Search for the cell housing the specified text and yield its [x, y] center coordinate. 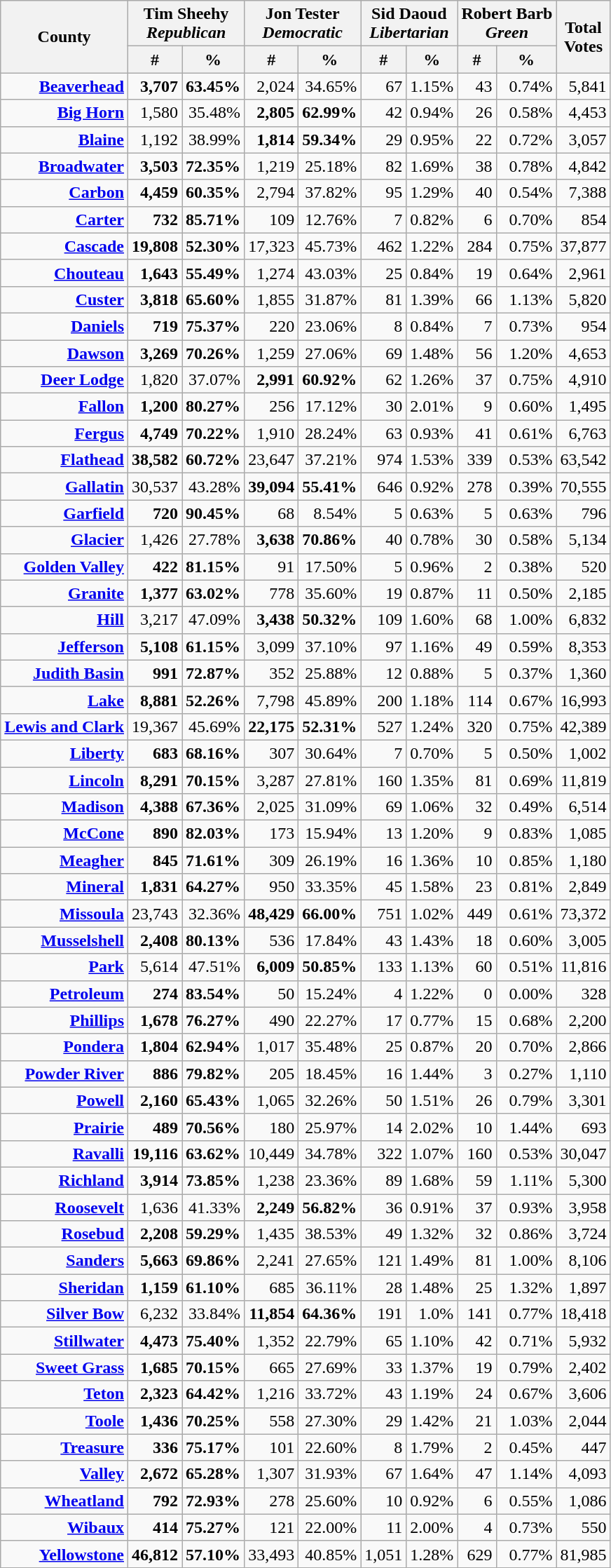
52.31% [329, 726]
720 [156, 513]
72.87% [213, 673]
70.26% [213, 353]
12 [384, 673]
1,804 [156, 1047]
845 [156, 860]
462 [384, 246]
70,555 [583, 487]
Sweet Grass [64, 1367]
1,065 [272, 1100]
25.60% [329, 1501]
4,388 [156, 807]
Phillips [64, 1020]
1.51% [432, 1100]
17.12% [329, 407]
449 [476, 914]
1.24% [432, 726]
1,200 [156, 407]
Deer Lodge [64, 380]
45.89% [329, 700]
2,200 [583, 1020]
536 [272, 940]
10,449 [272, 1154]
Teton [64, 1394]
22.79% [329, 1341]
1.07% [432, 1154]
97 [384, 647]
5,663 [156, 1261]
205 [272, 1074]
Madison [64, 807]
38.99% [213, 140]
82.03% [213, 834]
0.39% [526, 487]
1.0% [432, 1314]
2,849 [583, 887]
Hill [64, 620]
Roosevelt [64, 1207]
1.06% [432, 807]
1.43% [432, 940]
4,910 [583, 380]
1,219 [272, 166]
2,805 [272, 113]
45.73% [329, 246]
200 [384, 700]
72.35% [213, 166]
322 [384, 1154]
17 [384, 1020]
1.35% [432, 780]
950 [272, 887]
23,743 [156, 914]
Carbon [64, 193]
284 [476, 246]
33.72% [329, 1394]
422 [156, 567]
Custer [64, 299]
133 [384, 967]
23 [476, 887]
30,537 [156, 487]
Flathead [64, 460]
60.92% [329, 380]
1.19% [432, 1394]
39,094 [272, 487]
1,002 [583, 753]
47.51% [213, 967]
90.45% [213, 513]
2,323 [156, 1394]
23.06% [329, 326]
683 [156, 753]
Blaine [64, 140]
890 [156, 834]
36 [384, 1207]
67.36% [213, 807]
64.27% [213, 887]
Yellowstone [64, 1554]
63,542 [583, 460]
1.03% [526, 1421]
37.82% [329, 193]
Glacier [64, 540]
27.69% [329, 1367]
61.15% [213, 647]
1,636 [156, 1207]
Lake [64, 700]
1,051 [384, 1554]
46,812 [156, 1554]
Daniels [64, 326]
1,017 [272, 1047]
71.61% [213, 860]
63.02% [213, 593]
64.42% [213, 1394]
70.86% [329, 540]
489 [156, 1127]
15 [476, 1020]
Wheatland [64, 1501]
19,116 [156, 1154]
2,794 [272, 193]
55.41% [329, 487]
Musselshell [64, 940]
95 [384, 193]
27.81% [329, 780]
339 [476, 460]
75.17% [213, 1447]
36.11% [329, 1287]
1,910 [272, 433]
520 [583, 567]
59.34% [329, 140]
1,238 [272, 1180]
1.10% [432, 1341]
65.60% [213, 299]
68.16% [213, 753]
5,614 [156, 967]
55.49% [213, 273]
2,249 [272, 1207]
Broadwater [64, 166]
Mineral [64, 887]
70.25% [213, 1421]
50.85% [329, 967]
0.45% [526, 1447]
Fergus [64, 433]
558 [272, 1421]
80.27% [213, 407]
0.83% [526, 834]
19,367 [156, 726]
527 [384, 726]
3,099 [272, 647]
Lewis and Clark [64, 726]
63.62% [213, 1154]
15.24% [329, 994]
1,086 [583, 1501]
3,606 [583, 1394]
50.32% [329, 620]
27.78% [213, 540]
3,707 [156, 86]
5,300 [583, 1180]
685 [272, 1287]
17,323 [272, 246]
2,025 [272, 807]
101 [272, 1447]
Wibaux [64, 1527]
McCone [64, 834]
65.28% [213, 1474]
2,241 [272, 1261]
Robert BarbGreen [507, 24]
1.37% [432, 1367]
31.09% [329, 807]
3,217 [156, 620]
Liberty [64, 753]
32.26% [329, 1100]
2,866 [583, 1047]
Treasure [64, 1447]
70.56% [213, 1127]
11,854 [272, 1314]
1,426 [156, 540]
1,085 [583, 834]
2.02% [432, 1127]
3,287 [272, 780]
18,418 [583, 1314]
854 [583, 219]
52.30% [213, 246]
59.29% [213, 1234]
0 [476, 994]
47.09% [213, 620]
1.15% [432, 86]
732 [156, 219]
7,798 [272, 700]
719 [156, 326]
1,643 [156, 273]
75.27% [213, 1527]
Judith Basin [64, 673]
751 [384, 914]
Richland [64, 1180]
73,372 [583, 914]
Toole [64, 1421]
1.64% [432, 1474]
80.13% [213, 940]
69.86% [213, 1261]
693 [583, 1127]
35.60% [329, 593]
3,438 [272, 620]
328 [583, 994]
1,897 [583, 1287]
60.35% [213, 193]
1,685 [156, 1367]
1,216 [272, 1394]
141 [476, 1314]
0.95% [432, 140]
52.26% [213, 700]
0.69% [526, 780]
17.84% [329, 940]
Pondera [64, 1047]
4,453 [583, 113]
4,653 [583, 353]
27.65% [329, 1261]
4,093 [583, 1474]
1,678 [156, 1020]
33.35% [329, 887]
60 [476, 967]
TotalVotes [583, 36]
1,159 [156, 1287]
1.26% [432, 380]
22.27% [329, 1020]
15.94% [329, 834]
43.28% [213, 487]
0.85% [526, 860]
2,185 [583, 593]
19,808 [156, 246]
Dawson [64, 353]
33.84% [213, 1314]
1.60% [432, 620]
1,495 [583, 407]
Chouteau [64, 273]
1,110 [583, 1074]
886 [156, 1074]
5,932 [583, 1341]
1,814 [272, 140]
42,389 [583, 726]
28 [384, 1287]
Silver Bow [64, 1314]
0.96% [432, 567]
75.37% [213, 326]
37.21% [329, 460]
25.88% [329, 673]
Missoula [64, 914]
89 [384, 1180]
352 [272, 673]
Sid DaoudLibertarian [409, 24]
57.10% [213, 1554]
76.27% [213, 1020]
Carter [64, 219]
2,408 [156, 940]
1,831 [156, 887]
12.76% [329, 219]
1,307 [272, 1474]
4,473 [156, 1341]
0.91% [432, 1207]
0.86% [526, 1234]
14 [384, 1127]
62.94% [213, 1047]
796 [583, 513]
21 [476, 1421]
3 [476, 1074]
1.28% [432, 1554]
7,388 [583, 193]
5,108 [156, 647]
33,493 [272, 1554]
3,958 [583, 1207]
8,353 [583, 647]
1,192 [156, 140]
Valley [64, 1474]
3,914 [156, 1180]
22.60% [329, 1447]
2,208 [156, 1234]
72.93% [213, 1501]
180 [272, 1127]
1,360 [583, 673]
81,985 [583, 1554]
1.58% [432, 887]
Beaverhead [64, 86]
1.11% [526, 1180]
45.69% [213, 726]
13 [384, 834]
5,841 [583, 86]
2.01% [432, 407]
85.71% [213, 219]
3,005 [583, 940]
47 [476, 1474]
83.54% [213, 994]
320 [476, 726]
0.74% [526, 86]
30,047 [583, 1154]
220 [272, 326]
4,749 [156, 433]
4,842 [583, 166]
27.30% [329, 1421]
1.18% [432, 700]
3,269 [156, 353]
37,877 [583, 246]
792 [156, 1501]
1,820 [156, 380]
6,009 [272, 967]
0.81% [526, 887]
274 [156, 994]
Cascade [64, 246]
2,044 [583, 1421]
11,816 [583, 967]
6,763 [583, 433]
31.87% [329, 299]
Stillwater [64, 1341]
38 [476, 166]
41.33% [213, 1207]
24 [476, 1394]
17.50% [329, 567]
1.68% [432, 1180]
0.55% [526, 1501]
0.51% [526, 967]
114 [476, 700]
45 [384, 887]
26.19% [329, 860]
2,402 [583, 1367]
20 [476, 1047]
70.22% [213, 433]
Fallon [64, 407]
2,160 [156, 1100]
0.82% [432, 219]
Meagher [64, 860]
28.24% [329, 433]
974 [384, 460]
3,638 [272, 540]
34.65% [329, 86]
79.82% [213, 1074]
62.99% [329, 113]
1,274 [272, 273]
1.14% [526, 1474]
3,301 [583, 1100]
County [64, 36]
4,459 [156, 193]
Sanders [64, 1261]
61.10% [213, 1287]
18 [476, 940]
991 [156, 673]
22.00% [329, 1527]
66 [476, 299]
1.79% [432, 1447]
Garfield [64, 513]
1.69% [432, 166]
1,352 [272, 1341]
3,057 [583, 140]
Park [64, 967]
8.54% [329, 513]
38,582 [156, 460]
22 [476, 140]
22,175 [272, 726]
447 [583, 1447]
173 [272, 834]
191 [384, 1314]
0.27% [526, 1074]
336 [156, 1447]
2,024 [272, 86]
646 [384, 487]
0.68% [526, 1020]
629 [476, 1554]
1.49% [432, 1261]
1.02% [432, 914]
59 [476, 1180]
256 [272, 407]
Lincoln [64, 780]
1,377 [156, 593]
309 [272, 860]
0.54% [526, 193]
5,820 [583, 299]
Tim SheehyRepublican [186, 24]
82 [384, 166]
0.72% [526, 140]
3,503 [156, 166]
307 [272, 753]
414 [156, 1527]
38.53% [329, 1234]
1.42% [432, 1421]
0.38% [526, 567]
1,436 [156, 1421]
1.16% [432, 647]
0.37% [526, 673]
Powder River [64, 1074]
8,106 [583, 1261]
2,961 [583, 273]
1,580 [156, 113]
43.03% [329, 273]
37.07% [213, 380]
0.49% [526, 807]
62 [384, 380]
5,134 [583, 540]
2.00% [432, 1527]
0.71% [526, 1341]
64.36% [329, 1314]
48,429 [272, 914]
25.18% [329, 166]
91 [272, 567]
73.85% [213, 1180]
1.39% [432, 299]
954 [583, 326]
0.64% [526, 273]
33 [384, 1367]
63.45% [213, 86]
65 [384, 1341]
56 [476, 353]
Prairie [64, 1127]
6,232 [156, 1314]
56.82% [329, 1207]
665 [272, 1367]
60.72% [213, 460]
2,991 [272, 380]
63 [384, 433]
Jon TesterDemocratic [303, 24]
8,881 [156, 700]
778 [272, 593]
1.53% [432, 460]
2,672 [156, 1474]
16,993 [583, 700]
Big Horn [64, 113]
3,724 [583, 1234]
Sheridan [64, 1287]
1,259 [272, 353]
40.85% [329, 1554]
27.06% [329, 353]
23.36% [329, 1180]
1.29% [432, 193]
11,819 [583, 780]
Golden Valley [64, 567]
3,818 [156, 299]
0.94% [432, 113]
18.45% [329, 1074]
23,647 [272, 460]
31.93% [329, 1474]
30.64% [329, 753]
1,855 [272, 299]
34.78% [329, 1154]
490 [272, 1020]
550 [583, 1527]
32.36% [213, 914]
Powell [64, 1100]
1,435 [272, 1234]
Ravalli [64, 1154]
41 [476, 433]
75.40% [213, 1341]
Petroleum [64, 994]
Gallatin [64, 487]
1,180 [583, 860]
37.10% [329, 647]
6,514 [583, 807]
66.00% [329, 914]
0.59% [526, 647]
0.88% [432, 673]
6,832 [583, 620]
81.15% [213, 567]
65.43% [213, 1100]
1.36% [432, 860]
25.97% [329, 1127]
8,291 [156, 780]
Jefferson [64, 647]
0.00% [526, 994]
Rosebud [64, 1234]
Granite [64, 593]
